Return the (X, Y) coordinate for the center point of the cell that contains the specified text.  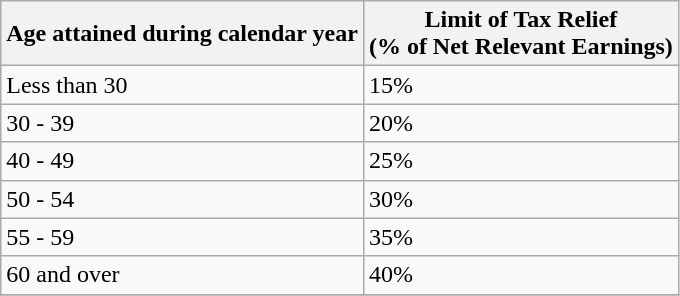
55 - 59 (182, 237)
30% (520, 199)
Less than 30 (182, 85)
15% (520, 85)
30 - 39 (182, 123)
50 - 54 (182, 199)
Limit of Tax Relief(% of Net Relevant Earnings) (520, 34)
25% (520, 161)
20% (520, 123)
Age attained during calendar year (182, 34)
60 and over (182, 275)
40 - 49 (182, 161)
35% (520, 237)
40% (520, 275)
